Output the [x, y] coordinate of the center of the cell containing the given text.  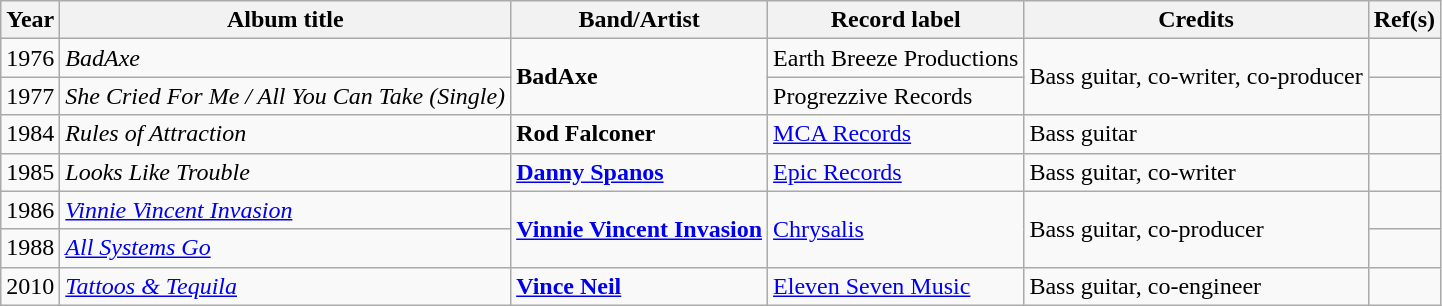
Ref(s) [1404, 20]
Vince Neil [640, 286]
1976 [30, 58]
2010 [30, 286]
Tattoos & Tequila [286, 286]
All Systems Go [286, 248]
MCA Records [896, 134]
1985 [30, 172]
Record label [896, 20]
Bass guitar, co-producer [1196, 229]
Earth Breeze Productions [896, 58]
Band/Artist [640, 20]
Epic Records [896, 172]
1977 [30, 96]
Looks Like Trouble [286, 172]
Eleven Seven Music [896, 286]
Danny Spanos [640, 172]
Rules of Attraction [286, 134]
Rod Falconer [640, 134]
Progrezzive Records [896, 96]
Album title [286, 20]
1986 [30, 210]
1988 [30, 248]
Bass guitar, co-writer [1196, 172]
Bass guitar [1196, 134]
She Cried For Me / All You Can Take (Single) [286, 96]
1984 [30, 134]
Bass guitar, co-writer, co-producer [1196, 77]
Chrysalis [896, 229]
Year [30, 20]
Credits [1196, 20]
Bass guitar, co-engineer [1196, 286]
